Determine the (x, y) coordinate at the center of the cell enclosing the given text.  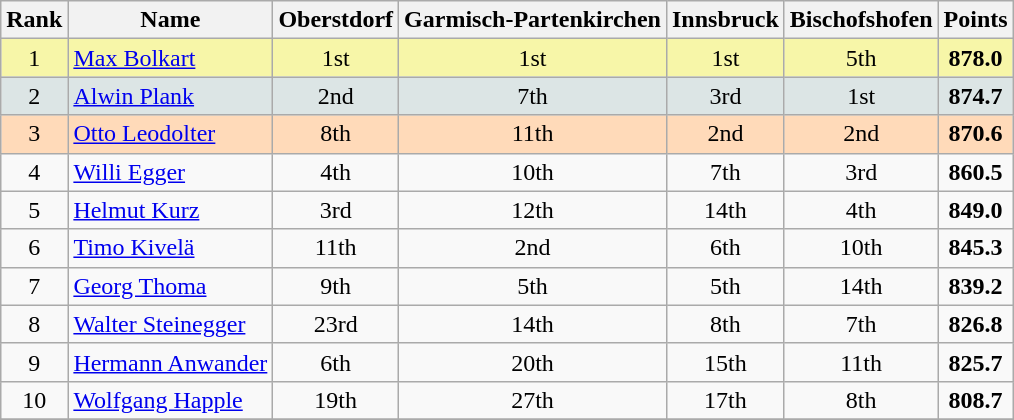
Oberstdorf (336, 20)
Name (170, 20)
808.7 (976, 400)
Willi Egger (170, 172)
839.2 (976, 286)
Wolfgang Happle (170, 400)
20th (533, 362)
874.7 (976, 96)
6 (34, 248)
Timo Kivelä (170, 248)
2 (34, 96)
Innsbruck (725, 20)
Points (976, 20)
Otto Leodolter (170, 134)
5 (34, 210)
7 (34, 286)
8 (34, 324)
Georg Thoma (170, 286)
12th (533, 210)
27th (533, 400)
Rank (34, 20)
Max Bolkart (170, 58)
Bischofshofen (861, 20)
849.0 (976, 210)
9th (336, 286)
Garmisch-Partenkirchen (533, 20)
17th (725, 400)
15th (725, 362)
9 (34, 362)
4 (34, 172)
10 (34, 400)
825.7 (976, 362)
870.6 (976, 134)
19th (336, 400)
Alwin Plank (170, 96)
3 (34, 134)
Hermann Anwander (170, 362)
Walter Steinegger (170, 324)
23rd (336, 324)
Helmut Kurz (170, 210)
860.5 (976, 172)
1 (34, 58)
845.3 (976, 248)
878.0 (976, 58)
826.8 (976, 324)
